Capture the cell that displays the provided text and extract its (x, y) central coordinate. 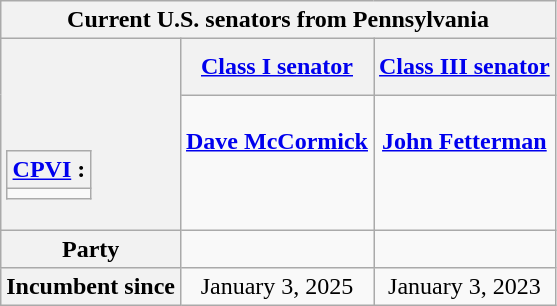
Incumbent since (91, 287)
John Fetterman (465, 162)
Class I senator (276, 67)
Dave McCormick (276, 162)
January 3, 2025 (276, 287)
January 3, 2023 (465, 287)
Current U.S. senators from Pennsylvania (278, 20)
Class III senator (465, 67)
Party (91, 249)
